Identify which cell holds the provided text, then report its (x, y) central coordinate. 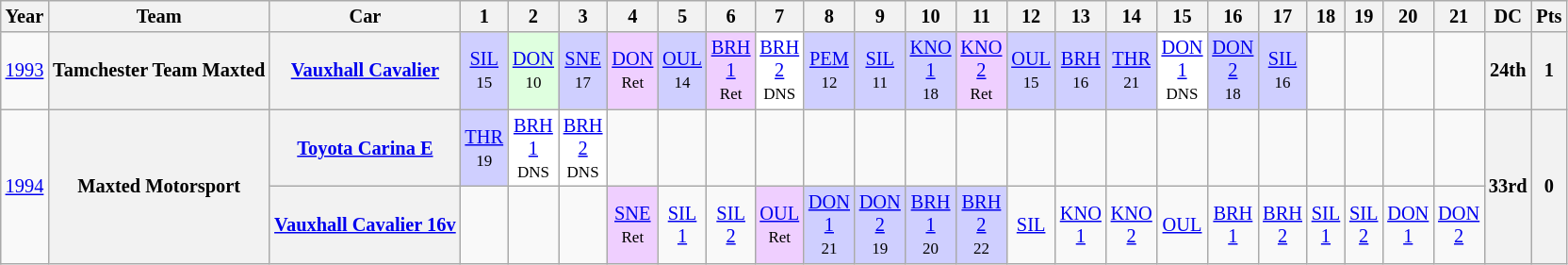
24th (1508, 71)
4 (632, 16)
DON1DNS (1183, 71)
7 (779, 16)
BRH2 (1282, 224)
DON10 (533, 71)
1994 (24, 187)
SIL (1031, 224)
OUL15 (1031, 71)
18 (1326, 16)
OULRet (779, 224)
1993 (24, 71)
6 (731, 16)
11 (981, 16)
SNERet (632, 224)
SIL15 (484, 71)
19 (1364, 16)
14 (1132, 16)
9 (880, 16)
15 (1183, 16)
KNO2Ret (981, 71)
2 (533, 16)
OUL (1183, 224)
Maxted Motorsport (158, 187)
OUL14 (682, 71)
0 (1549, 187)
BRH120 (931, 224)
Year (24, 16)
Car (365, 16)
DC (1508, 16)
33rd (1508, 187)
3 (583, 16)
Tamchester Team Maxted (158, 71)
SIL16 (1282, 71)
DON121 (829, 224)
PEM12 (829, 71)
DONRet (632, 71)
Toyota Carina E (365, 148)
KNO118 (931, 71)
BRH1 (1233, 224)
SIL11 (880, 71)
17 (1282, 16)
THR21 (1132, 71)
20 (1408, 16)
KNO2 (1132, 224)
DON219 (880, 224)
BRH16 (1081, 71)
DON218 (1233, 71)
DON1 (1408, 224)
BRH1Ret (731, 71)
KNO1 (1081, 224)
21 (1459, 16)
Vauxhall Cavalier (365, 71)
THR19 (484, 148)
Vauxhall Cavalier 16v (365, 224)
Pts (1549, 16)
BRH1DNS (533, 148)
BRH222 (981, 224)
DON2 (1459, 224)
13 (1081, 16)
Team (158, 16)
SNE17 (583, 71)
8 (829, 16)
10 (931, 16)
12 (1031, 16)
16 (1233, 16)
5 (682, 16)
